From the cell containing the given text, extract its center point as [X, Y] coordinate. 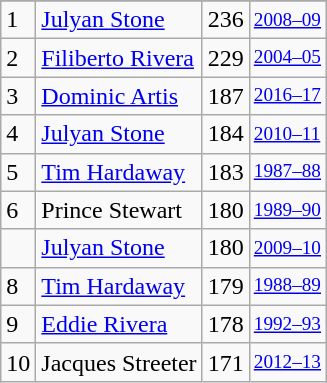
1 [18, 20]
187 [226, 96]
10 [18, 362]
2009–10 [287, 248]
229 [226, 58]
1989–90 [287, 210]
1987–88 [287, 172]
2012–13 [287, 362]
2008–09 [287, 20]
Eddie Rivera [119, 324]
1992–93 [287, 324]
Filiberto Rivera [119, 58]
179 [226, 286]
2016–17 [287, 96]
Dominic Artis [119, 96]
171 [226, 362]
3 [18, 96]
9 [18, 324]
5 [18, 172]
1988–89 [287, 286]
2004–05 [287, 58]
2010–11 [287, 134]
2 [18, 58]
178 [226, 324]
183 [226, 172]
6 [18, 210]
184 [226, 134]
Jacques Streeter [119, 362]
Prince Stewart [119, 210]
8 [18, 286]
236 [226, 20]
4 [18, 134]
